Determine the (X, Y) coordinate at the center of the cell enclosing the given text.  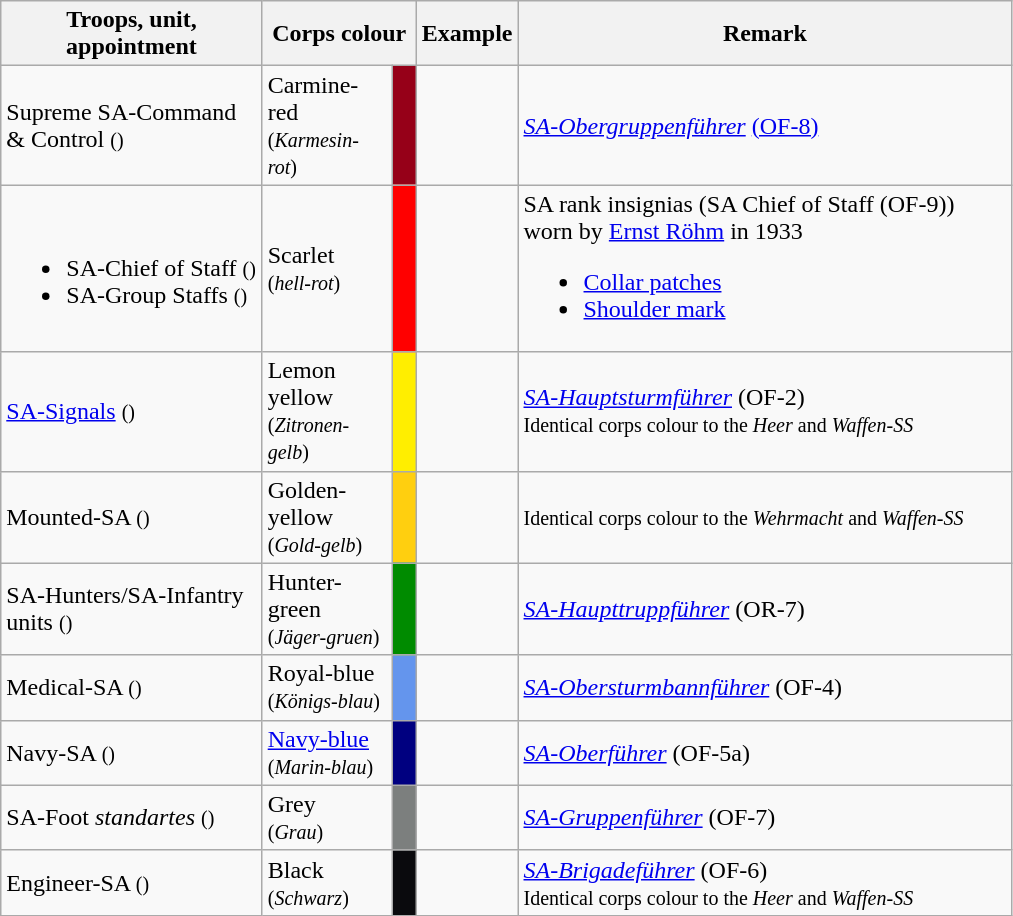
Mounted-SA () (132, 517)
Remark (765, 34)
Medical-SA () (132, 688)
SA-Hauptsturmführer (OF-2) Identical corps colour to the Heer and Waffen-SS (765, 412)
SA-Oberführer (OF-5a) (765, 752)
Engineer-SA () (132, 882)
Supreme SA-Command & Control () (132, 126)
Navy-blue(Marin-blau) (328, 752)
Hunter-green(Jäger-gruen) (328, 609)
Grey(Grau) (328, 818)
Identical corps colour to the Wehrmacht and Waffen-SS (765, 517)
SA-Brigadeführer (OF-6)Identical corps colour to the Heer and Waffen-SS (765, 882)
Navy-SA () (132, 752)
SA-Hunters/SA-Infantry units () (132, 609)
Royal-blue(Königs-blau) (328, 688)
SA-Haupttruppführer (OR-7) (765, 609)
Carmine-red(Karmesin-rot) (328, 126)
SA-Obersturmbannführer (OF-4) (765, 688)
Black(Schwarz) (328, 882)
SA-Obergruppenführer (OF-8) (765, 126)
Lemon yellow(Zitronen-gelb) (328, 412)
Scarlet(hell-rot) (328, 268)
Example (467, 34)
SA-Gruppenführer (OF-7) (765, 818)
Corps colour (339, 34)
Golden-yellow(Gold-gelb) (328, 517)
SA rank insignias (SA Chief of Staff (OF-9)) worn by Ernst Röhm in 1933Collar patchesShoulder mark (765, 268)
Troops, unit, appointment (132, 34)
SA-Chief of Staff ()SA-Group Staffs () (132, 268)
SA-Foot standartes () (132, 818)
SA-Signals () (132, 412)
